Output the [X, Y] coordinate of the center of the cell containing the given text.  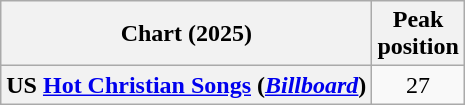
Peakposition [418, 34]
27 [418, 85]
US Hot Christian Songs (Billboard) [186, 85]
Chart (2025) [186, 34]
